Output the (x, y) coordinate of the center of the cell containing the given text.  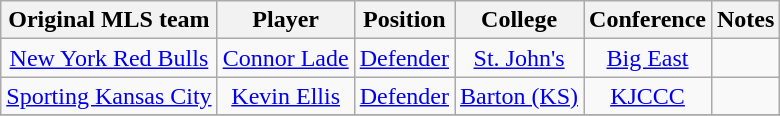
St. John's (520, 58)
Kevin Ellis (286, 96)
Conference (648, 20)
Connor Lade (286, 58)
New York Red Bulls (109, 58)
KJCCC (648, 96)
Big East (648, 58)
Original MLS team (109, 20)
Position (404, 20)
Sporting Kansas City (109, 96)
Notes (745, 20)
College (520, 20)
Player (286, 20)
Barton (KS) (520, 96)
